Identify which cell holds the provided text, then report its [x, y] central coordinate. 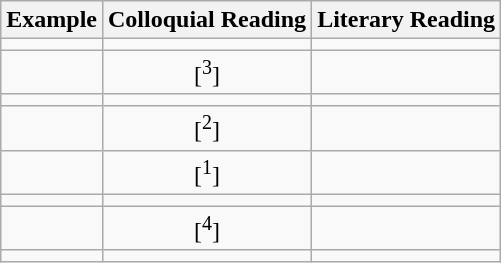
Literary Reading [406, 20]
[4] [206, 228]
Example [52, 20]
[2] [206, 128]
[3] [206, 72]
[1] [206, 172]
Colloquial Reading [206, 20]
